Return the [X, Y] coordinate for the center point of the cell that contains the specified text.  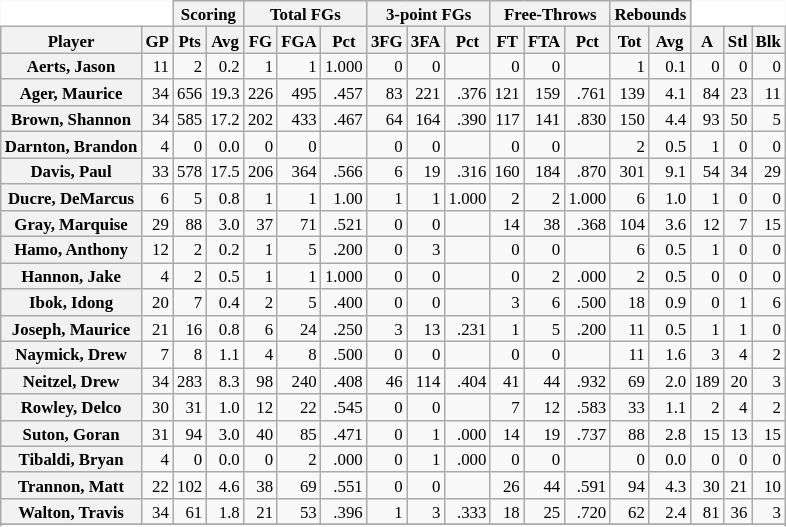
.368 [587, 224]
FG [260, 40]
24 [299, 328]
.408 [344, 381]
Walton, Travis [72, 512]
283 [190, 381]
.471 [344, 433]
164 [426, 119]
1.6 [670, 355]
585 [190, 119]
226 [260, 93]
221 [426, 93]
50 [738, 119]
2.4 [670, 512]
93 [706, 119]
Total FGs [306, 14]
.720 [587, 512]
.250 [344, 328]
0.9 [670, 302]
Hannon, Jake [72, 276]
19.3 [225, 93]
16 [190, 328]
9.1 [670, 171]
301 [630, 171]
Aerts, Jason [72, 66]
Tot [630, 40]
3-point FGs [429, 14]
62 [630, 512]
104 [630, 224]
17.2 [225, 119]
.333 [467, 512]
3FG [387, 40]
Player [72, 40]
Tibaldi, Bryan [72, 459]
25 [544, 512]
114 [426, 381]
Rebounds [650, 14]
184 [544, 171]
4.3 [670, 486]
17.5 [225, 171]
.521 [344, 224]
81 [706, 512]
.932 [587, 381]
Scoring [208, 14]
41 [506, 381]
Stl [738, 40]
150 [630, 119]
.467 [344, 119]
Joseph, Maurice [72, 328]
117 [506, 119]
206 [260, 171]
.400 [344, 302]
160 [506, 171]
.591 [587, 486]
433 [299, 119]
36 [738, 512]
10 [768, 486]
.404 [467, 381]
202 [260, 119]
121 [506, 93]
61 [190, 512]
85 [299, 433]
40 [260, 433]
46 [387, 381]
Davis, Paul [72, 171]
FGA [299, 40]
Suton, Goran [72, 433]
Gray, Marquise [72, 224]
.231 [467, 328]
141 [544, 119]
364 [299, 171]
.545 [344, 407]
0.4 [225, 302]
23 [738, 93]
Ager, Maurice [72, 93]
1.00 [344, 197]
84 [706, 93]
Hamo, Anthony [72, 250]
240 [299, 381]
54 [706, 171]
71 [299, 224]
159 [544, 93]
102 [190, 486]
.376 [467, 93]
.566 [344, 171]
Darnton, Brandon [72, 145]
.870 [587, 171]
Ibok, Idong [72, 302]
Trannon, Matt [72, 486]
4.6 [225, 486]
.583 [587, 407]
Neitzel, Drew [72, 381]
.390 [467, 119]
4.4 [670, 119]
64 [387, 119]
Ducre, DeMarcus [72, 197]
495 [299, 93]
A [706, 40]
Brown, Shannon [72, 119]
Free-Throws [550, 14]
26 [506, 486]
.316 [467, 171]
98 [260, 381]
Rowley, Delco [72, 407]
.551 [344, 486]
FT [506, 40]
GP [157, 40]
Blk [768, 40]
.457 [344, 93]
3.6 [670, 224]
.830 [587, 119]
FTA [544, 40]
2.8 [670, 433]
189 [706, 381]
578 [190, 171]
656 [190, 93]
0.1 [670, 66]
Naymick, Drew [72, 355]
.737 [587, 433]
53 [299, 512]
.396 [344, 512]
37 [260, 224]
3FA [426, 40]
2.0 [670, 381]
Pts [190, 40]
1.8 [225, 512]
139 [630, 93]
83 [387, 93]
8.3 [225, 381]
.761 [587, 93]
4.1 [670, 93]
